Detect which cell encompasses the target text, then output its (x, y) center coordinate. 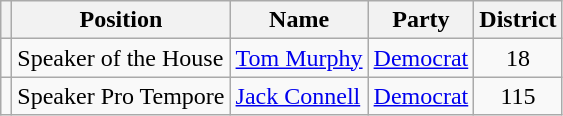
Position (121, 20)
18 (518, 58)
Tom Murphy (299, 58)
Name (299, 20)
District (518, 20)
Speaker of the House (121, 58)
Party (421, 20)
Speaker Pro Tempore (121, 96)
115 (518, 96)
Jack Connell (299, 96)
